Identify which cell holds the provided text, then report its [X, Y] central coordinate. 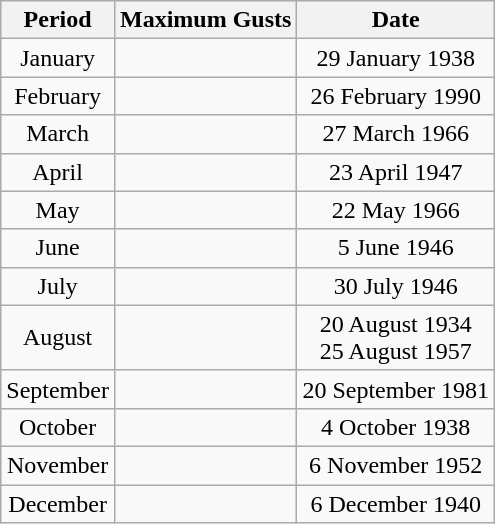
Maximum Gusts [205, 20]
30 July 1946 [396, 286]
22 May 1966 [396, 210]
6 November 1952 [396, 465]
6 December 1940 [396, 503]
29 January 1938 [396, 58]
August [58, 338]
Date [396, 20]
March [58, 134]
20 August 1934 25 August 1957 [396, 338]
February [58, 96]
27 March 1966 [396, 134]
23 April 1947 [396, 172]
4 October 1938 [396, 427]
20 September 1981 [396, 389]
December [58, 503]
June [58, 248]
September [58, 389]
May [58, 210]
July [58, 286]
October [58, 427]
January [58, 58]
Period [58, 20]
November [58, 465]
5 June 1946 [396, 248]
26 February 1990 [396, 96]
April [58, 172]
